Return the [x, y] coordinate for the center point of the cell that contains the specified text.  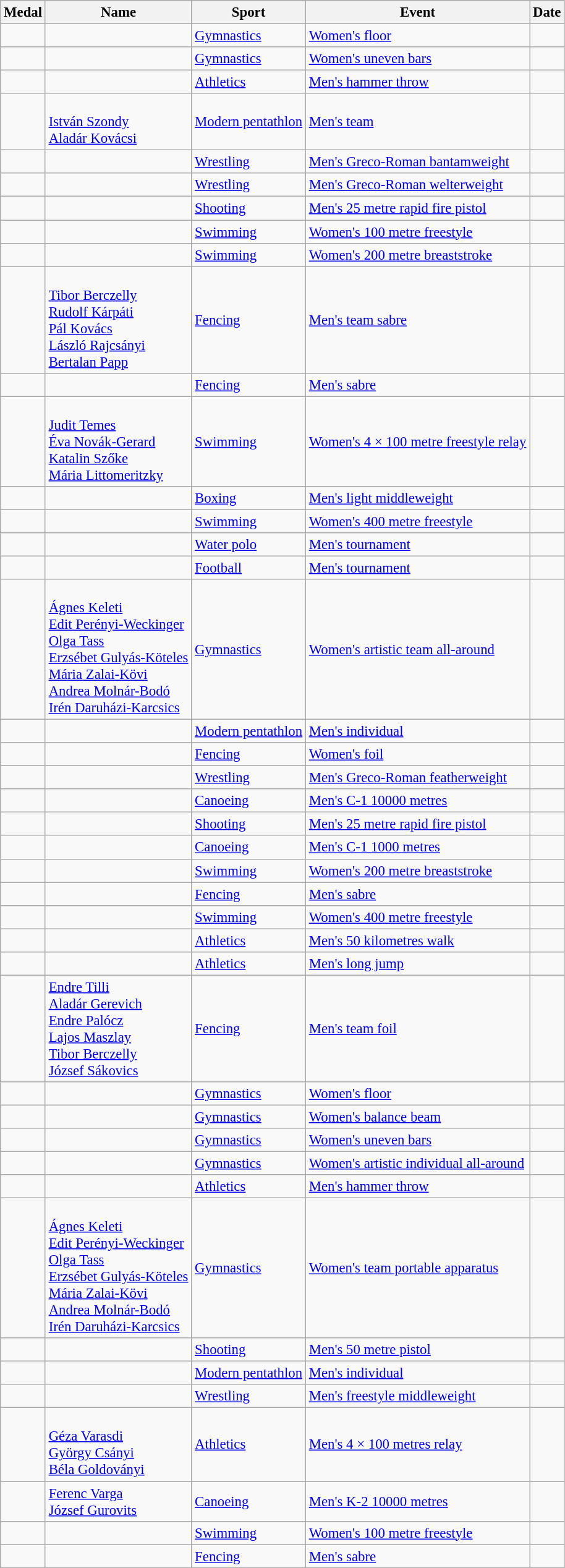
Endre TilliAladár GerevichEndre PalóczLajos MaszlayTibor BerczellyJózsef Sákovics [118, 1029]
Women's artistic individual all-around [417, 1164]
Men's freestyle middleweight [417, 1397]
Ferenc VargaJózsef Gurovits [118, 1501]
Name [118, 12]
Football [249, 568]
Men's Greco-Roman welterweight [417, 185]
Men's K-2 10000 metres [417, 1501]
Women's team portable apparatus [417, 1269]
Women's artistic team all-around [417, 649]
Boxing [249, 498]
Men's C-1 10000 metres [417, 801]
Event [417, 12]
Women's 4 × 100 metre freestyle relay [417, 441]
Men's Greco-Roman bantamweight [417, 162]
Men's team sabre [417, 320]
Sport [249, 12]
Men's Greco-Roman featherweight [417, 778]
Water polo [249, 545]
Men's 4 × 100 metres relay [417, 1444]
Men's team foil [417, 1029]
Men's 50 kilometres walk [417, 940]
Medal [23, 12]
Men's team [417, 122]
Date [547, 12]
Men's light middleweight [417, 498]
Women's foil [417, 754]
Tibor BerczellyRudolf KárpátiPál KovácsLászló RajcsányiBertalan Papp [118, 320]
Judit TemesÉva Novák-GerardKatalin SzőkeMária Littomeritzky [118, 441]
Géza VarasdiGyörgy CsányiBéla Goldoványi [118, 1444]
Women's balance beam [417, 1117]
Men's 50 metre pistol [417, 1350]
Men's C-1 1000 metres [417, 848]
Men's long jump [417, 964]
István SzondyAladár Kovácsi [118, 122]
